Return [x, y] of the center of cell containing provided text 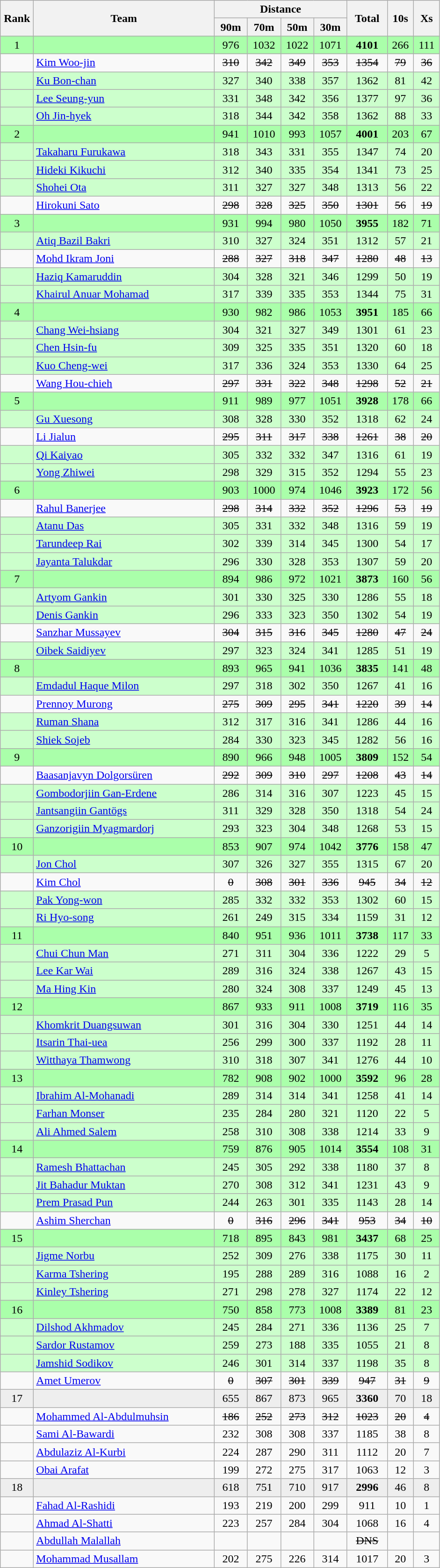
Kuo Cheng-wei [124, 365]
3554 [367, 1149]
186 [231, 1416]
272 [264, 1470]
3835 [367, 668]
Gu Xuesong [124, 419]
Emdadul Haque Milon [124, 686]
1010 [264, 134]
1023 [367, 1416]
1046 [330, 490]
346 [330, 277]
1032 [264, 45]
773 [297, 1309]
858 [264, 1309]
259 [231, 1345]
1143 [367, 1203]
Lee Kar Wai [124, 971]
3738 [367, 935]
Tarundeep Rai [124, 544]
257 [264, 1523]
Karma Tshering [124, 1274]
1192 [367, 1042]
1313 [367, 187]
75 [400, 294]
Dilshod Akhmadov [124, 1327]
244 [231, 1203]
Chui Chun Man [124, 953]
Kim Chol [124, 882]
902 [297, 1078]
Atanu Das [124, 526]
Denis Gankin [124, 615]
30m [330, 27]
933 [264, 1006]
1298 [367, 383]
1071 [330, 45]
1294 [367, 472]
930 [231, 312]
88 [400, 116]
1120 [367, 1114]
1251 [367, 1024]
1258 [367, 1096]
354 [330, 169]
2996 [367, 1488]
30 [400, 1256]
343 [264, 152]
Rank [17, 18]
1214 [367, 1131]
1053 [330, 312]
895 [264, 1238]
936 [297, 935]
Xs [426, 18]
4101 [367, 45]
219 [264, 1505]
Abdullah Malallah [124, 1541]
Baasanjavyn Dolgorsüren [124, 775]
Sardor Rustamov [124, 1345]
980 [297, 223]
1057 [330, 134]
Sanzhar Mussayev [124, 633]
1051 [330, 401]
1341 [367, 169]
358 [330, 116]
326 [264, 864]
158 [400, 846]
993 [297, 134]
966 [264, 757]
334 [330, 918]
618 [231, 1488]
202 [231, 1559]
152 [400, 757]
1014 [330, 1149]
1231 [367, 1185]
Prem Prasad Pun [124, 1203]
1312 [367, 241]
Khomkrit Duangsuwan [124, 1024]
261 [231, 918]
357 [330, 80]
Haziq Kamaruddin [124, 277]
178 [400, 401]
50m [297, 27]
64 [400, 365]
1175 [367, 1256]
1261 [367, 437]
70 [400, 1399]
Yong Zhiwei [124, 472]
1299 [367, 277]
199 [231, 1470]
948 [297, 757]
Hirokuni Sato [124, 205]
Jit Bahadur Muktan [124, 1185]
Mohammad Musallam [124, 1559]
1249 [367, 989]
759 [231, 1149]
185 [400, 312]
172 [400, 490]
1347 [367, 152]
1063 [367, 1470]
Distance [281, 9]
840 [231, 935]
972 [297, 579]
39 [400, 704]
917 [330, 1488]
1017 [367, 1559]
344 [264, 116]
300 [297, 1042]
1354 [367, 63]
Ruman Shana [124, 722]
953 [367, 1220]
Total [367, 18]
270 [231, 1185]
3776 [367, 846]
1042 [330, 846]
1021 [330, 579]
333 [264, 615]
710 [297, 1488]
1011 [330, 935]
3955 [367, 223]
Ali Ahmed Salem [124, 1131]
1285 [367, 650]
Itsarin Thai-uea [124, 1042]
Gombodorjiin Gan-Erdene [124, 793]
1268 [367, 829]
1300 [367, 544]
224 [231, 1452]
293 [231, 829]
4001 [367, 134]
51 [400, 650]
29 [400, 953]
62 [400, 419]
843 [297, 1238]
Ramesh Bhattachan [124, 1167]
Amet Umerov [124, 1381]
3873 [367, 579]
947 [367, 1381]
Shiek Sojeb [124, 739]
876 [264, 1149]
116 [400, 1006]
57 [400, 241]
6 [17, 490]
905 [297, 1149]
200 [297, 1505]
3719 [367, 1006]
982 [264, 312]
Fahad Al-Rashidi [124, 1505]
981 [330, 1238]
1022 [297, 45]
Ku Bon-chan [124, 80]
182 [400, 223]
141 [400, 668]
Abdulaziz Al-Kurbi [124, 1452]
Kim Woo-jin [124, 63]
1198 [367, 1363]
1112 [367, 1452]
Team [124, 18]
1050 [330, 223]
1068 [367, 1523]
977 [297, 401]
3592 [367, 1078]
Ahmad Al-Shatti [124, 1523]
Farhan Monser [124, 1114]
751 [264, 1488]
3809 [367, 757]
907 [264, 846]
249 [264, 918]
3360 [367, 1399]
903 [231, 490]
1185 [367, 1434]
Witthaya Thamwong [124, 1060]
945 [367, 882]
931 [231, 223]
1036 [330, 668]
108 [400, 1149]
Mohd Ikram Joni [124, 259]
976 [231, 45]
DNS [367, 1541]
285 [231, 900]
Jigme Norbu [124, 1256]
1180 [367, 1167]
893 [231, 668]
Oh Jin-hyek [124, 116]
193 [231, 1505]
52 [400, 383]
235 [231, 1114]
Pak Yong-won [124, 900]
1174 [367, 1291]
Hideki Kikuchi [124, 169]
Lee Seung-yun [124, 98]
266 [400, 45]
1377 [367, 98]
Shohei Ota [124, 187]
3928 [367, 401]
1159 [367, 918]
96 [400, 1078]
Ri Hyo-song [124, 918]
994 [264, 223]
73 [400, 169]
3437 [367, 1238]
782 [231, 1078]
70m [264, 27]
232 [231, 1434]
1088 [367, 1274]
Jayanta Talukdar [124, 562]
Obai Arafat [124, 1470]
873 [297, 1399]
1005 [330, 757]
3951 [367, 312]
Rahul Banerjee [124, 508]
74 [400, 152]
1296 [367, 508]
1330 [367, 365]
1315 [367, 864]
890 [231, 757]
290 [297, 1452]
Kinley Tshering [124, 1291]
111 [426, 45]
1344 [367, 294]
42 [426, 80]
3923 [367, 490]
Ibrahim Al-Mohanadi [124, 1096]
276 [297, 1256]
1276 [367, 1060]
989 [264, 401]
258 [231, 1131]
Wang Hou-chieh [124, 383]
Khairul Anuar Mohamad [124, 294]
1136 [367, 1327]
90m [231, 27]
97 [400, 98]
718 [231, 1238]
188 [297, 1345]
Mohammed Al-Abdulmuhsin [124, 1416]
Qi Kaiyao [124, 454]
Prennoy Murong [124, 704]
655 [231, 1399]
37 [400, 1167]
894 [231, 579]
853 [231, 846]
286 [231, 793]
322 [297, 383]
278 [297, 1291]
1220 [367, 704]
Atiq Bazil Bakri [124, 241]
287 [264, 1452]
10s [400, 18]
Artyom Gankin [124, 597]
Sami Al-Bawardi [124, 1434]
263 [264, 1203]
226 [297, 1559]
Jantsangiin Gantögs [124, 811]
908 [264, 1078]
Chang Wei-hsiang [124, 330]
1320 [367, 348]
356 [330, 98]
203 [400, 134]
195 [231, 1274]
246 [231, 1363]
117 [400, 935]
50 [400, 277]
1223 [367, 793]
160 [400, 579]
Chen Hsin-fu [124, 348]
Oibek Saidiyev [124, 650]
Jamshid Sodikov [124, 1363]
750 [231, 1309]
46 [400, 1488]
1222 [367, 953]
71 [426, 223]
79 [400, 63]
223 [231, 1523]
256 [231, 1042]
Ashim Sherchan [124, 1220]
Ma Hing Kin [124, 989]
Li Jialun [124, 437]
1307 [367, 562]
1055 [367, 1345]
951 [264, 935]
Takaharu Furukawa [124, 152]
1282 [367, 739]
Jon Chol [124, 864]
1208 [367, 775]
Ganzorigiin Myagmardorj [124, 829]
68 [400, 1238]
3389 [367, 1309]
